Identify which cell holds the provided text, then report its [x, y] central coordinate. 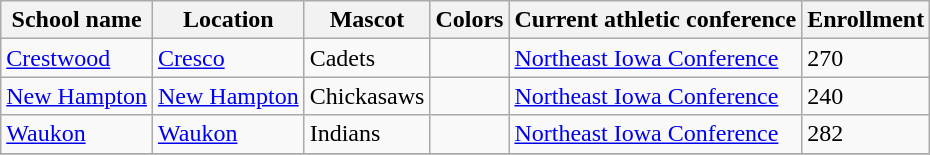
Crestwood [77, 58]
Mascot [367, 20]
282 [866, 134]
Location [228, 20]
Cadets [367, 58]
Cresco [228, 58]
240 [866, 96]
School name [77, 20]
270 [866, 58]
Colors [470, 20]
Current athletic conference [656, 20]
Chickasaws [367, 96]
Indians [367, 134]
Enrollment [866, 20]
